Locate the cell with the specified text and output its [x, y] center coordinate. 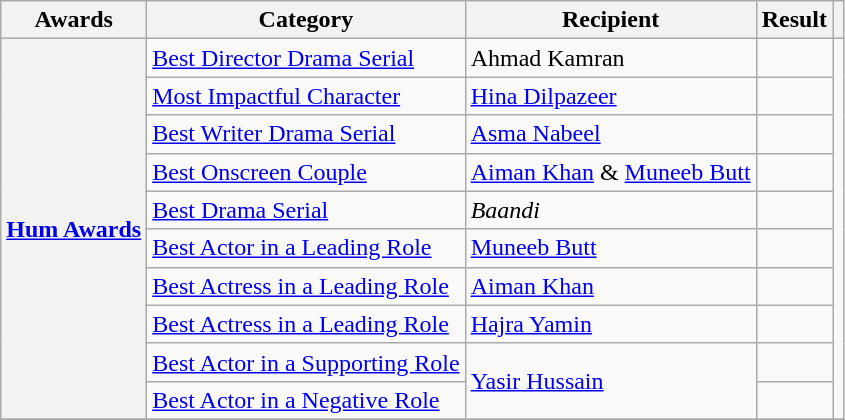
Muneeb Butt [610, 248]
Aiman Khan & Muneeb Butt [610, 172]
Yasir Hussain [610, 381]
Result [794, 20]
Hum Awards [74, 230]
Best Actor in a Supporting Role [306, 362]
Most Impactful Character [306, 96]
Best Writer Drama Serial [306, 134]
Recipient [610, 20]
Hina Dilpazeer [610, 96]
Best Drama Serial [306, 210]
Asma Nabeel [610, 134]
Best Actor in a Negative Role [306, 400]
Aiman Khan [610, 286]
Ahmad Kamran [610, 58]
Awards [74, 20]
Best Onscreen Couple [306, 172]
Best Actor in a Leading Role [306, 248]
Best Director Drama Serial [306, 58]
Hajra Yamin [610, 324]
Category [306, 20]
Baandi [610, 210]
